Pinpoint the cell where the given text exists, returning its [x, y] midpoint coordinate. 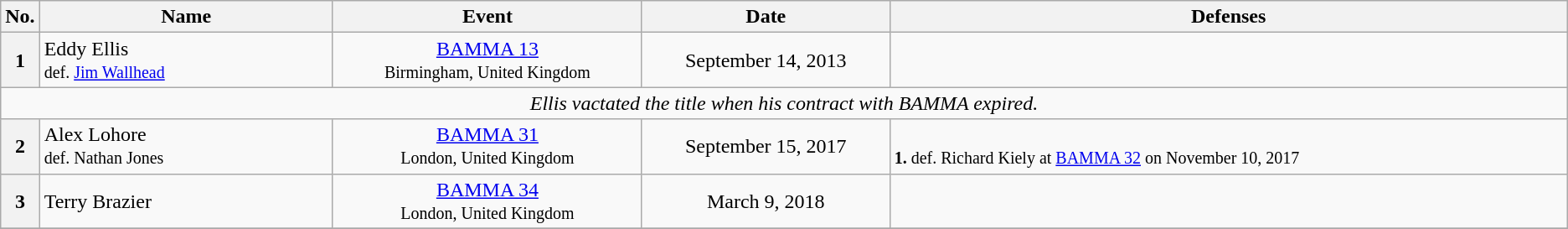
Name [186, 17]
September 15, 2017 [766, 146]
Eddy Ellisdef. Jim Wallhead [186, 60]
Ellis vactated the title when his contract with BAMMA expired. [784, 103]
Event [487, 17]
Defenses [1228, 17]
Terry Brazier [186, 201]
BAMMA 13Birmingham, United Kingdom [487, 60]
BAMMA 31London, United Kingdom [487, 146]
March 9, 2018 [766, 201]
Alex Lohoredef. Nathan Jones [186, 146]
No. [20, 17]
Date [766, 17]
1 [20, 60]
3 [20, 201]
September 14, 2013 [766, 60]
2 [20, 146]
1. def. Richard Kiely at BAMMA 32 on November 10, 2017 [1228, 146]
BAMMA 34London, United Kingdom [487, 201]
